Identify which cell holds the provided text, then report its [x, y] central coordinate. 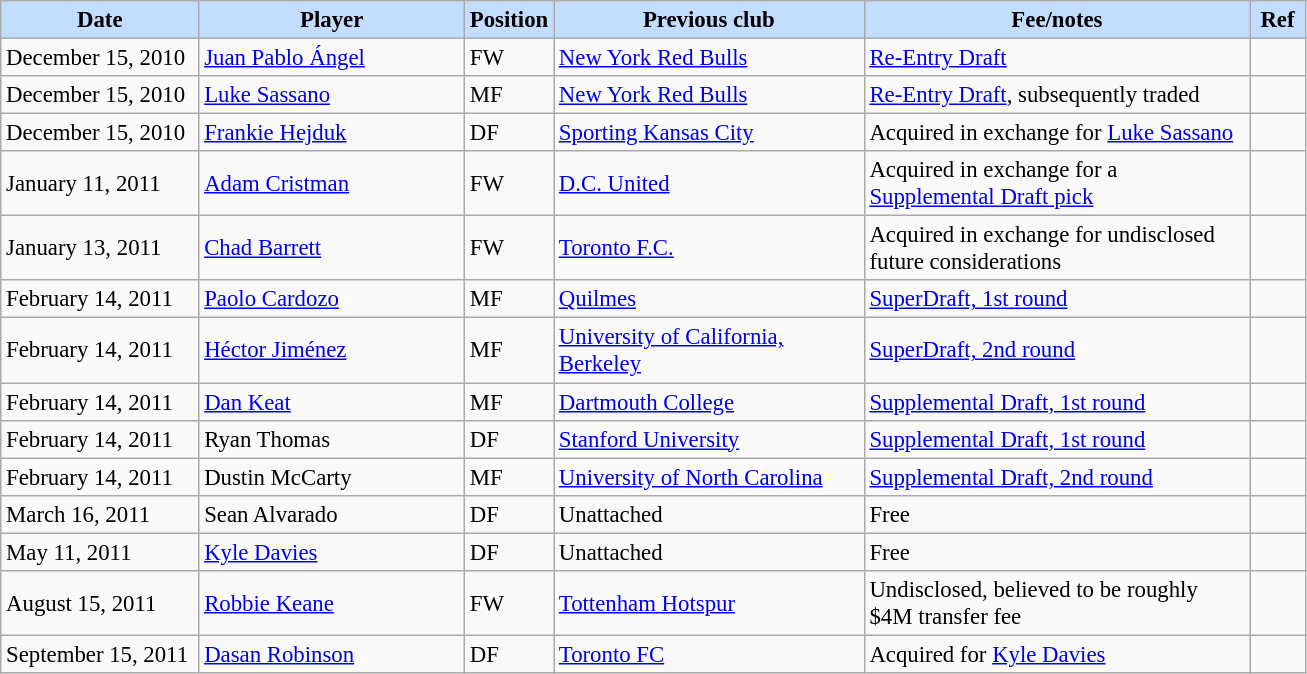
Dartmouth College [710, 402]
SuperDraft, 2nd round [1057, 350]
Sporting Kansas City [710, 133]
Luke Sassano [332, 95]
D.C. United [710, 184]
January 13, 2011 [100, 248]
Quilmes [710, 299]
Robbie Keane [332, 604]
Frankie Hejduk [332, 133]
Re-Entry Draft [1057, 58]
Héctor Jiménez [332, 350]
Dasan Robinson [332, 654]
Acquired in exchange for a Supplemental Draft pick [1057, 184]
Toronto F.C. [710, 248]
Sean Alvarado [332, 514]
Dan Keat [332, 402]
Re-Entry Draft, subsequently traded [1057, 95]
Player [332, 20]
Previous club [710, 20]
Acquired in exchange for Luke Sassano [1057, 133]
Kyle Davies [332, 552]
Paolo Cardozo [332, 299]
Position [508, 20]
Tottenham Hotspur [710, 604]
January 11, 2011 [100, 184]
Supplemental Draft, 2nd round [1057, 477]
Acquired in exchange for undisclosed future considerations [1057, 248]
University of California, Berkeley [710, 350]
Stanford University [710, 439]
August 15, 2011 [100, 604]
Dustin McCarty [332, 477]
Ryan Thomas [332, 439]
Fee/notes [1057, 20]
May 11, 2011 [100, 552]
Date [100, 20]
Undisclosed, believed to be roughly $4M transfer fee [1057, 604]
March 16, 2011 [100, 514]
Adam Cristman [332, 184]
SuperDraft, 1st round [1057, 299]
September 15, 2011 [100, 654]
Juan Pablo Ángel [332, 58]
Acquired for Kyle Davies [1057, 654]
Toronto FC [710, 654]
University of North Carolina [710, 477]
Chad Barrett [332, 248]
Ref [1278, 20]
